Identify which cell holds the provided text, then report its (x, y) central coordinate. 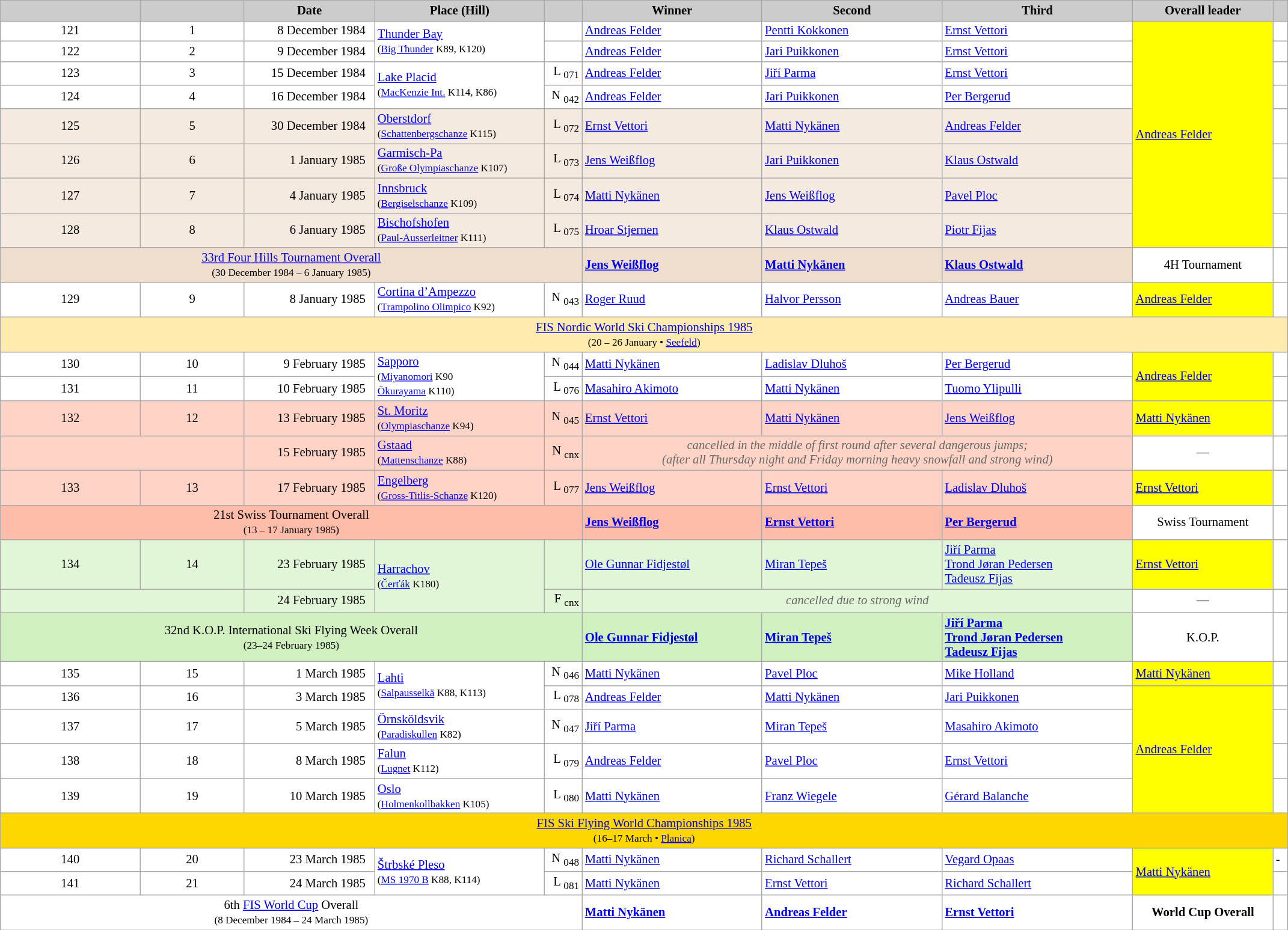
Sapporo(Miyanomori K90Ōkurayama K110) (459, 376)
24 February 1985 (309, 600)
15 (192, 673)
Lahti(Salpausselkä K88, K113) (459, 685)
6 (192, 161)
129 (70, 299)
5 March 1985 (309, 726)
5 (192, 126)
1 March 1985 (309, 673)
134 (70, 564)
Falun(Lugnet K112) (459, 761)
9 (192, 299)
127 (70, 195)
Mike Holland (1037, 673)
Date (309, 10)
23 March 1985 (309, 860)
133 (70, 488)
131 (70, 388)
19 (192, 796)
15 February 1985 (309, 453)
Swiss Tournament (1203, 522)
125 (70, 126)
18 (192, 761)
17 February 1985 (309, 488)
137 (70, 726)
Pentti Kokkonen (851, 31)
Overall leader (1203, 10)
Place (Hill) (459, 10)
123 (70, 73)
N 045 (563, 418)
Roger Ruud (672, 299)
10 (192, 364)
L 073 (563, 161)
138 (70, 761)
8 December 1984 (309, 31)
L 076 (563, 388)
N 044 (563, 364)
Hroar Stjernen (672, 230)
L 071 (563, 73)
9 February 1985 (309, 364)
K.O.P. (1203, 637)
Harrachov(Čerťák K180) (459, 576)
Franz Wiegele (851, 796)
21 (192, 884)
24 March 1985 (309, 884)
N 048 (563, 860)
- (1281, 860)
32nd K.O.P. International Ski Flying Week Overall(23–24 February 1985) (291, 637)
17 (192, 726)
15 December 1984 (309, 73)
8 (192, 230)
9 December 1984 (309, 51)
6th FIS World Cup Overall(8 December 1984 – 24 March 1985) (291, 913)
L 077 (563, 488)
128 (70, 230)
13 (192, 488)
2 (192, 51)
World Cup Overall (1203, 913)
141 (70, 884)
Gérard Balanche (1037, 796)
20 (192, 860)
cancelled due to strong wind (857, 600)
8 January 1985 (309, 299)
Lake Placid(MacKenzie Int. K114, K86) (459, 85)
14 (192, 564)
4H Tournament (1203, 265)
12 (192, 418)
4 (192, 96)
10 March 1985 (309, 796)
Cortina d’Ampezzo(Trampolino Olimpico K92) (459, 299)
N 042 (563, 96)
F cnx (563, 600)
135 (70, 673)
N 047 (563, 726)
Second (851, 10)
St. Moritz(Olympiaschanze K94) (459, 418)
33rd Four Hills Tournament Overall(30 December 1984 – 6 January 1985) (291, 265)
Halvor Persson (851, 299)
Bischofshofen(Paul-Ausserleitner K111) (459, 230)
L 079 (563, 761)
Štrbské Pleso(MS 1970 B K88, K114) (459, 872)
Gstaad(Mattenschanze K88) (459, 453)
3 March 1985 (309, 697)
122 (70, 51)
Winner (672, 10)
4 January 1985 (309, 195)
124 (70, 96)
Oslo(Holmenkollbakken K105) (459, 796)
3 (192, 73)
1 January 1985 (309, 161)
L 080 (563, 796)
Garmisch-Pa(Große Olympiaschanze K107) (459, 161)
Andreas Bauer (1037, 299)
Tuomo Ylipulli (1037, 388)
21st Swiss Tournament Overall(13 – 17 January 1985) (291, 522)
10 February 1985 (309, 388)
136 (70, 697)
139 (70, 796)
Vegard Opaas (1037, 860)
132 (70, 418)
Third (1037, 10)
L 075 (563, 230)
N cnx (563, 453)
1 (192, 31)
Piotr Fijas (1037, 230)
FIS Ski Flying World Championships 1985 (16–17 March • Planica) (645, 830)
130 (70, 364)
L 078 (563, 697)
N 043 (563, 299)
13 February 1985 (309, 418)
11 (192, 388)
121 (70, 31)
126 (70, 161)
Örnsköldsvik(Paradiskullen K82) (459, 726)
cancelled in the middle of first round after several dangerous jumps;(after all Thursday night and Friday morning heavy snowfall and strong wind) (857, 453)
6 January 1985 (309, 230)
30 December 1984 (309, 126)
FIS Nordic World Ski Championships 1985(20 – 26 January • Seefeld) (645, 334)
8 March 1985 (309, 761)
L 072 (563, 126)
Oberstdorf(Schattenbergschanze K115) (459, 126)
Innsbruck(Bergiselschanze K109) (459, 195)
7 (192, 195)
140 (70, 860)
16 December 1984 (309, 96)
23 February 1985 (309, 564)
L 081 (563, 884)
N 046 (563, 673)
Thunder Bay(Big Thunder K89, K120) (459, 41)
L 074 (563, 195)
16 (192, 697)
Engelberg(Gross-Titlis-Schanze K120) (459, 488)
